Locate the cell with the specified text and output its (x, y) center coordinate. 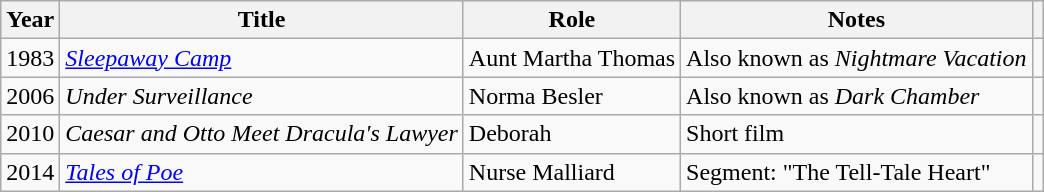
Norma Besler (572, 96)
Segment: "The Tell-Tale Heart" (856, 172)
2006 (30, 96)
Short film (856, 134)
Tales of Poe (262, 172)
2010 (30, 134)
Deborah (572, 134)
Title (262, 20)
1983 (30, 58)
2014 (30, 172)
Also known as Dark Chamber (856, 96)
Under Surveillance (262, 96)
Caesar and Otto Meet Dracula's Lawyer (262, 134)
Nurse Malliard (572, 172)
Notes (856, 20)
Also known as Nightmare Vacation (856, 58)
Year (30, 20)
Role (572, 20)
Aunt Martha Thomas (572, 58)
Sleepaway Camp (262, 58)
